Extract the [x, y] coordinate from the center of the cell holding the provided text.  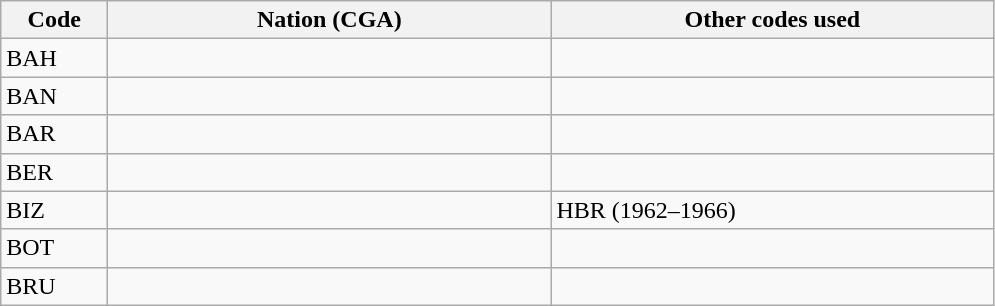
BER [54, 172]
BOT [54, 248]
Other codes used [772, 20]
Nation (CGA) [330, 20]
BAR [54, 134]
BAH [54, 58]
HBR (1962–1966) [772, 210]
Code [54, 20]
BRU [54, 286]
BIZ [54, 210]
BAN [54, 96]
